Find where the given text appears and provide that cell's center as (x, y) coordinate. 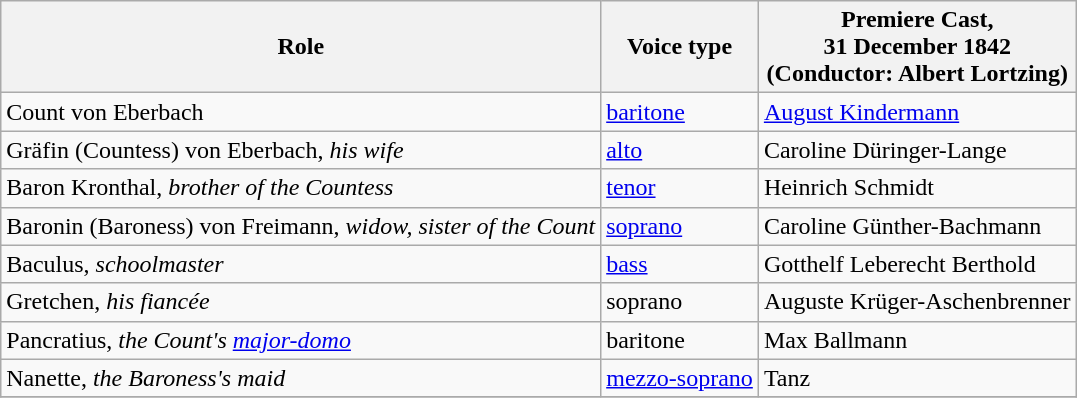
Voice type (680, 47)
mezzo-soprano (680, 378)
Baculus, schoolmaster (301, 264)
tenor (680, 188)
Pancratius, the Count's major-domo (301, 340)
Gräfin (Countess) von Eberbach, his wife (301, 150)
Gotthelf Leberecht Berthold (917, 264)
Caroline Düringer-Lange (917, 150)
Max Ballmann (917, 340)
Role (301, 47)
Heinrich Schmidt (917, 188)
Count von Eberbach (301, 112)
bass (680, 264)
Auguste Krüger-Aschenbrenner (917, 302)
Tanz (917, 378)
alto (680, 150)
Premiere Cast,31 December 1842(Conductor: Albert Lortzing) (917, 47)
Baron Kronthal, brother of the Countess (301, 188)
Caroline Günther-Bachmann (917, 226)
August Kindermann (917, 112)
Nanette, the Baroness's maid (301, 378)
Baronin (Baroness) von Freimann, widow, sister of the Count (301, 226)
Gretchen, his fiancée (301, 302)
